For the text-containing cell, return its midpoint in [X, Y] coordinate format. 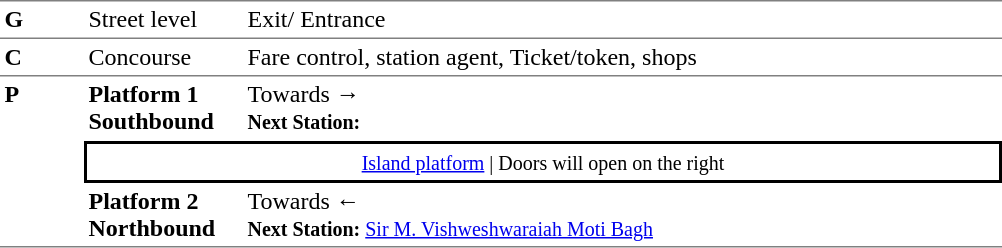
Fare control, station agent, Ticket/token, shops [622, 58]
Street level [164, 20]
Concourse [164, 58]
Towards → Next Station: [622, 108]
Platform 1Southbound [164, 108]
Towards ← Next Station: Sir M. Vishweshwaraiah Moti Bagh [622, 215]
Exit/ Entrance [622, 20]
C [42, 58]
P [42, 162]
Island platform | Doors will open on the right [543, 162]
G [42, 20]
Platform 2Northbound [164, 215]
